Return the (x, y) coordinate for the center point of the cell that contains the specified text.  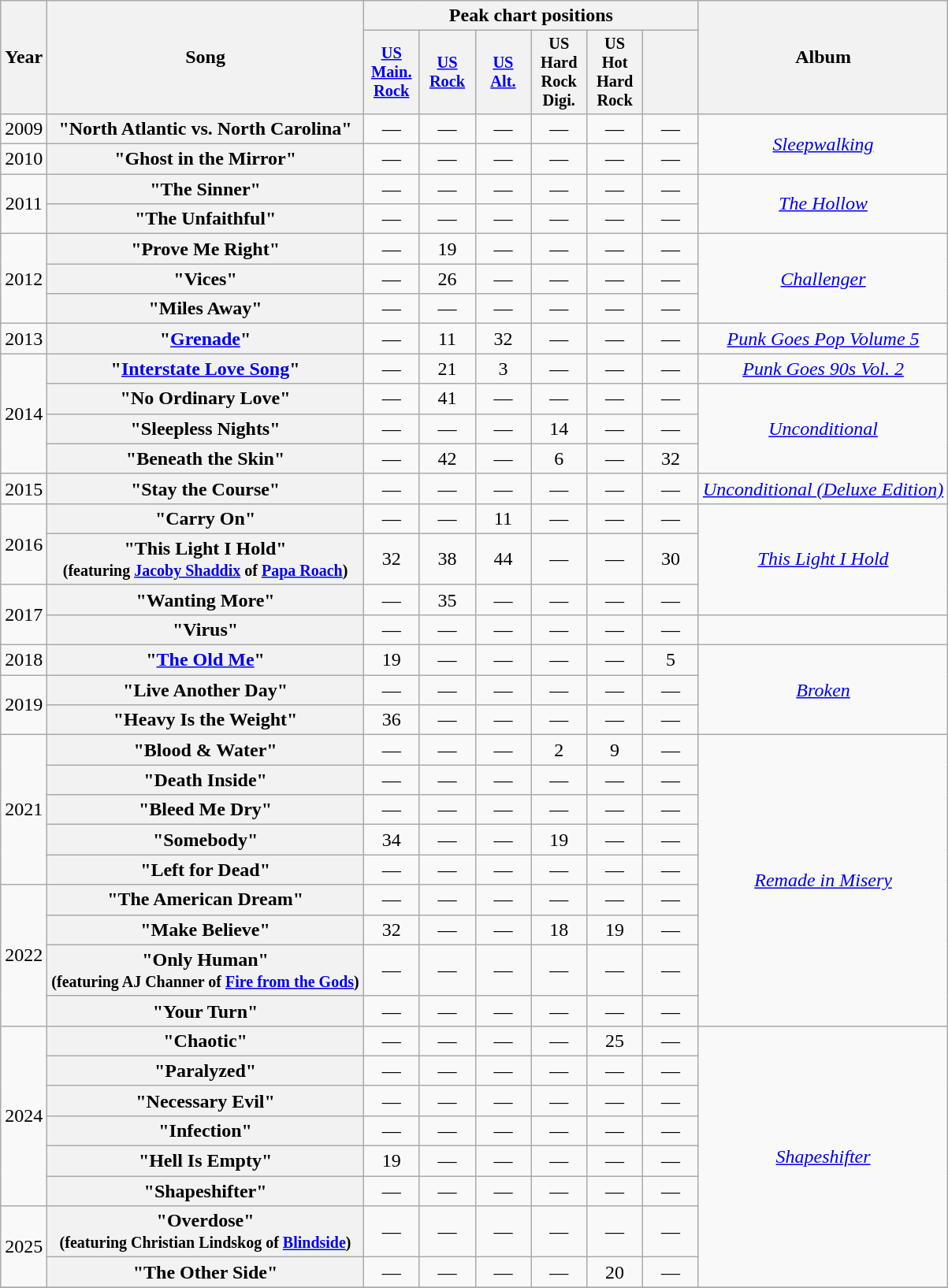
"Prove Me Right" (205, 249)
The Hollow (823, 204)
Song (205, 58)
"Necessary Evil" (205, 1101)
2022 (24, 955)
"Infection" (205, 1130)
"Miles Away" (205, 309)
Sleepwalking (823, 143)
2016 (24, 544)
"The Sinner" (205, 189)
"No Ordinary Love" (205, 399)
"Blood & Water" (205, 750)
Punk Goes Pop Volume 5 (823, 339)
"Somebody" (205, 840)
"Heavy Is the Weight" (205, 720)
36 (391, 720)
2014 (24, 414)
Shapeshifter (823, 1156)
"Your Turn" (205, 1011)
"Vices" (205, 279)
"Death Inside" (205, 780)
38 (448, 559)
"Stay the Course" (205, 488)
2011 (24, 204)
44 (503, 559)
Year (24, 58)
41 (448, 399)
"Overdose"(featuring Christian Lindskog of Blindside) (205, 1232)
"This Light I Hold"(featuring Jacoby Shaddix of Papa Roach) (205, 559)
"Bleed Me Dry" (205, 810)
2010 (24, 159)
3 (503, 369)
2019 (24, 705)
42 (448, 458)
35 (448, 599)
US Alt. (503, 72)
Remade in Misery (823, 881)
"Paralyzed" (205, 1071)
21 (448, 369)
USRock (448, 72)
Album (823, 58)
"The Other Side" (205, 1272)
Challenger (823, 279)
5 (671, 660)
2013 (24, 339)
18 (560, 930)
2021 (24, 810)
Unconditional (823, 429)
"Beneath the Skin" (205, 458)
"Virus" (205, 629)
"Make Believe" (205, 930)
"North Atlantic vs. North Carolina" (205, 128)
"Sleepless Nights" (205, 429)
"Only Human"(featuring AJ Channer of Fire from the Gods) (205, 971)
2018 (24, 660)
"Hell Is Empty" (205, 1161)
"The Unfaithful" (205, 219)
25 (615, 1041)
30 (671, 559)
USMain.Rock (391, 72)
"Chaotic" (205, 1041)
26 (448, 279)
"Ghost in the Mirror" (205, 159)
2 (560, 750)
"Left for Dead" (205, 870)
Peak chart positions (531, 16)
"The Old Me" (205, 660)
2015 (24, 488)
Punk Goes 90s Vol. 2 (823, 369)
This Light I Hold (823, 559)
20 (615, 1272)
6 (560, 458)
"Live Another Day" (205, 690)
Broken (823, 690)
"Grenade" (205, 339)
"The American Dream" (205, 900)
"Wanting More" (205, 599)
9 (615, 750)
Unconditional (Deluxe Edition) (823, 488)
2024 (24, 1115)
US Hard Rock Digi. (560, 72)
2017 (24, 614)
2025 (24, 1246)
2012 (24, 279)
"Interstate Love Song" (205, 369)
"Shapeshifter" (205, 1191)
US Hot Hard Rock (615, 72)
2009 (24, 128)
34 (391, 840)
14 (560, 429)
"Carry On" (205, 518)
